Identify which cell holds the provided text, then report its [X, Y] central coordinate. 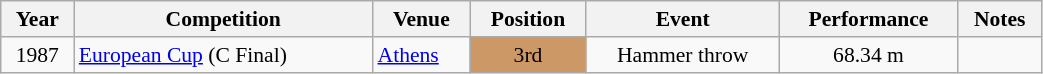
68.34 m [868, 55]
3rd [528, 55]
Year [38, 19]
Athens [422, 55]
Venue [422, 19]
Position [528, 19]
Competition [224, 19]
1987 [38, 55]
Hammer throw [683, 55]
European Cup (C Final) [224, 55]
Event [683, 19]
Performance [868, 19]
Notes [1000, 19]
